Provide the (x, y) coordinate of the cell's center where the given text is located.  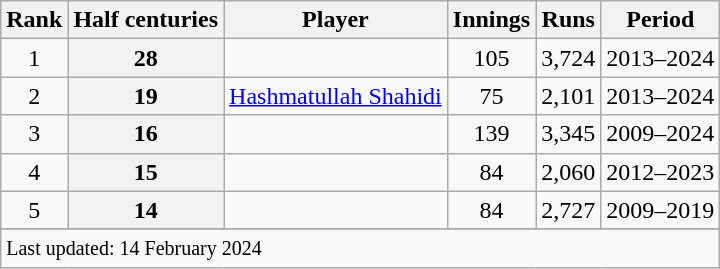
2012–2023 (660, 172)
2009–2019 (660, 210)
15 (146, 172)
Player (336, 20)
Hashmatullah Shahidi (336, 96)
2,060 (568, 172)
1 (34, 58)
105 (491, 58)
3,724 (568, 58)
28 (146, 58)
16 (146, 134)
Runs (568, 20)
2009–2024 (660, 134)
Half centuries (146, 20)
5 (34, 210)
2,101 (568, 96)
Rank (34, 20)
Last updated: 14 February 2024 (360, 248)
75 (491, 96)
139 (491, 134)
Period (660, 20)
4 (34, 172)
Innings (491, 20)
2 (34, 96)
2,727 (568, 210)
3,345 (568, 134)
14 (146, 210)
3 (34, 134)
19 (146, 96)
